Find where the given text appears and provide that cell's center as [X, Y] coordinate. 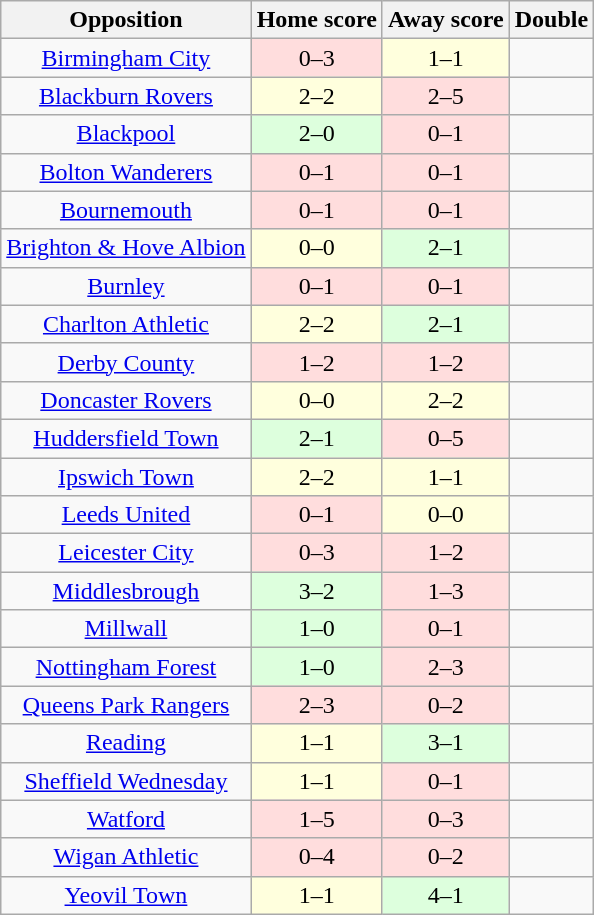
Charlton Athletic [126, 324]
Double [551, 20]
Blackpool [126, 134]
0–4 [316, 857]
Nottingham Forest [126, 667]
2–0 [316, 134]
Leeds United [126, 515]
Doncaster Rovers [126, 400]
Derby County [126, 362]
Bolton Wanderers [126, 172]
Wigan Athletic [126, 857]
Opposition [126, 20]
Bournemouth [126, 210]
Yeovil Town [126, 895]
Burnley [126, 286]
1–5 [316, 819]
Middlesbrough [126, 591]
4–1 [446, 895]
Ipswich Town [126, 477]
Millwall [126, 629]
Away score [446, 20]
Watford [126, 819]
3–2 [316, 591]
Reading [126, 743]
0–5 [446, 438]
2–5 [446, 96]
Home score [316, 20]
Queens Park Rangers [126, 705]
Leicester City [126, 553]
3–1 [446, 743]
Sheffield Wednesday [126, 781]
Huddersfield Town [126, 438]
Blackburn Rovers [126, 96]
Brighton & Hove Albion [126, 248]
Birmingham City [126, 58]
1–3 [446, 591]
